Output the [x, y] coordinate of the center of the cell containing the given text.  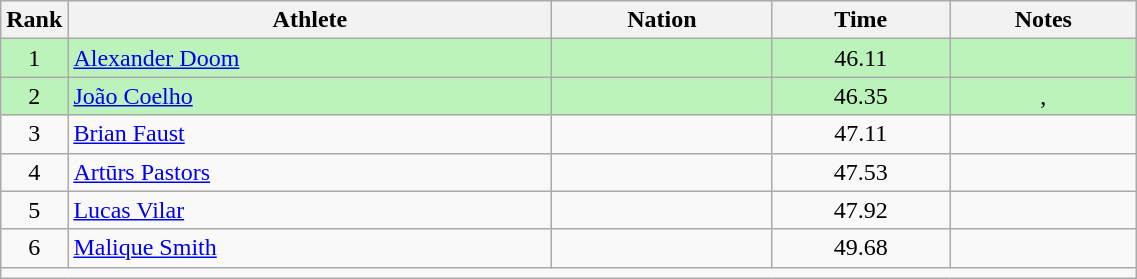
3 [34, 134]
6 [34, 248]
Lucas Vilar [310, 210]
Malique Smith [310, 248]
46.35 [861, 96]
49.68 [861, 248]
46.11 [861, 58]
Nation [662, 20]
5 [34, 210]
João Coelho [310, 96]
Notes [1044, 20]
47.11 [861, 134]
47.92 [861, 210]
47.53 [861, 172]
Brian Faust [310, 134]
Rank [34, 20]
Athlete [310, 20]
2 [34, 96]
4 [34, 172]
Time [861, 20]
Artūrs Pastors [310, 172]
, [1044, 96]
1 [34, 58]
Alexander Doom [310, 58]
